Pinpoint the cell where the given text exists, returning its [X, Y] midpoint coordinate. 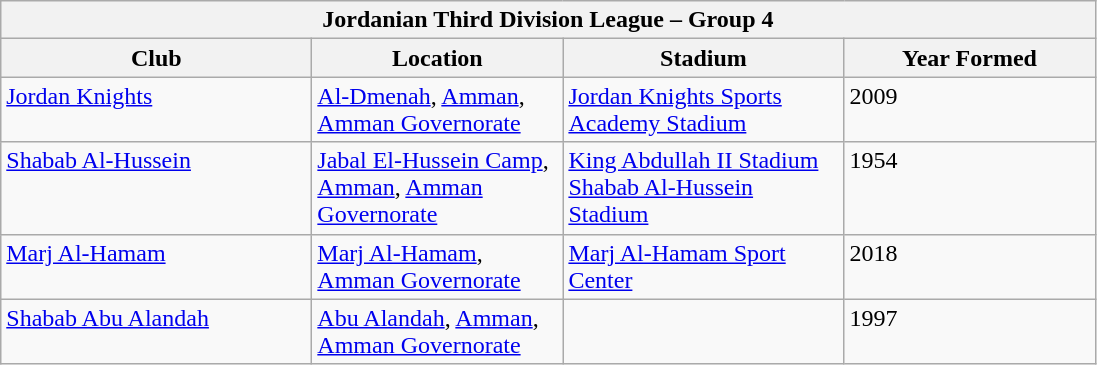
Marj Al-Hamam [156, 266]
Jordan Knights Sports Academy Stadium [704, 110]
Year Formed [970, 58]
Abu Alandah, Amman, Amman Governorate [438, 332]
Jordan Knights [156, 110]
Jordanian Third Division League – Group 4 [548, 20]
Stadium [704, 58]
Club [156, 58]
Marj Al-Hamam, Amman Governorate [438, 266]
1997 [970, 332]
2018 [970, 266]
Shabab Al-Hussein [156, 188]
Shabab Abu Alandah [156, 332]
1954 [970, 188]
Jabal El-Hussein Camp, Amman, Amman Governorate [438, 188]
Marj Al-Hamam Sport Center [704, 266]
King Abdullah II StadiumShabab Al-Hussein Stadium [704, 188]
Location [438, 58]
2009 [970, 110]
Al-Dmenah, Amman, Amman Governorate [438, 110]
